Scan for the cell matching the given text and deliver its [X, Y] coordinate at center. 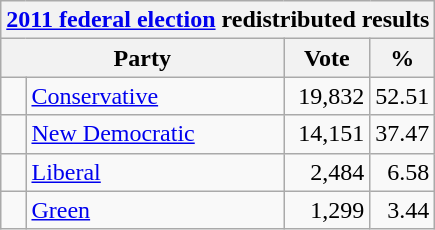
52.51 [402, 96]
New Democratic [155, 134]
6.58 [402, 172]
Conservative [155, 96]
2,484 [327, 172]
1,299 [327, 210]
14,151 [327, 134]
Liberal [155, 172]
Party [142, 58]
37.47 [402, 134]
% [402, 58]
3.44 [402, 210]
Green [155, 210]
2011 federal election redistributed results [218, 20]
19,832 [327, 96]
Vote [327, 58]
